Determine the [x, y] coordinate at the center of the cell enclosing the given text.  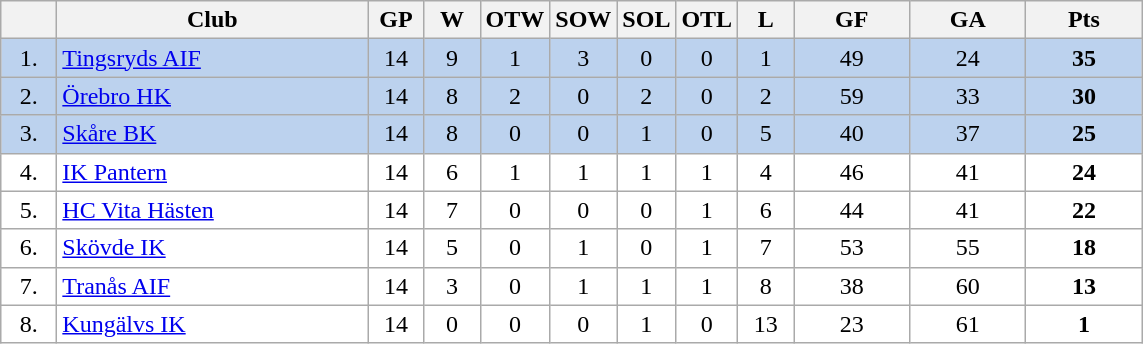
GF [852, 20]
59 [852, 96]
GP [396, 20]
35 [1084, 58]
22 [1084, 210]
8. [29, 324]
44 [852, 210]
SOL [646, 20]
4. [29, 172]
38 [852, 286]
6. [29, 248]
33 [968, 96]
IK Pantern [212, 172]
1. [29, 58]
25 [1084, 134]
5. [29, 210]
60 [968, 286]
55 [968, 248]
9 [452, 58]
Skövde IK [212, 248]
3. [29, 134]
GA [968, 20]
46 [852, 172]
Club [212, 20]
Örebro HK [212, 96]
23 [852, 324]
Skåre BK [212, 134]
W [452, 20]
SOW [584, 20]
OTL [707, 20]
49 [852, 58]
40 [852, 134]
7. [29, 286]
Pts [1084, 20]
18 [1084, 248]
61 [968, 324]
OTW [515, 20]
2. [29, 96]
Tranås AIF [212, 286]
HC Vita Hästen [212, 210]
Kungälvs IK [212, 324]
4 [766, 172]
Tingsryds AIF [212, 58]
30 [1084, 96]
53 [852, 248]
L [766, 20]
37 [968, 134]
